Identify which cell holds the provided text, then report its (x, y) central coordinate. 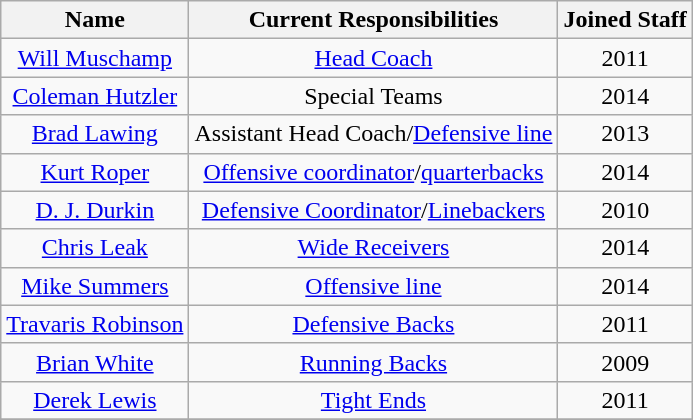
Special Teams (374, 96)
Tight Ends (374, 400)
Current Responsibilities (374, 20)
Assistant Head Coach/Defensive line (374, 134)
Coleman Hutzler (95, 96)
2010 (625, 210)
Running Backs (374, 362)
Offensive coordinator/quarterbacks (374, 172)
Name (95, 20)
D. J. Durkin (95, 210)
Brian White (95, 362)
Wide Receivers (374, 248)
Joined Staff (625, 20)
Offensive line (374, 286)
Travaris Robinson (95, 324)
Derek Lewis (95, 400)
2013 (625, 134)
2009 (625, 362)
Chris Leak (95, 248)
Kurt Roper (95, 172)
Brad Lawing (95, 134)
Defensive Coordinator/Linebackers (374, 210)
Head Coach (374, 58)
Defensive Backs (374, 324)
Mike Summers (95, 286)
Will Muschamp (95, 58)
